Return the (x, y) coordinate for the center point of the cell that contains the specified text.  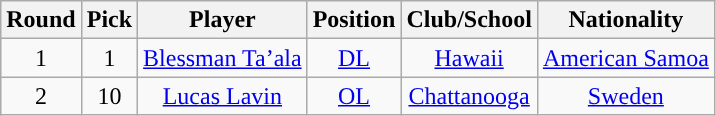
DL (354, 58)
American Samoa (626, 58)
Sweden (626, 96)
Chattanooga (469, 96)
Pick (109, 20)
Player (223, 20)
Blessman Ta’ala (223, 58)
Position (354, 20)
Hawaii (469, 58)
Lucas Lavin (223, 96)
OL (354, 96)
2 (41, 96)
Nationality (626, 20)
Round (41, 20)
10 (109, 96)
Club/School (469, 20)
